Pinpoint the cell where the given text exists, returning its (x, y) midpoint coordinate. 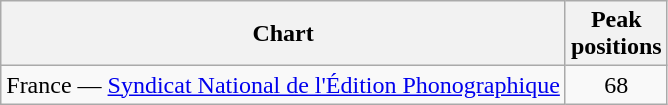
Peakpositions (616, 34)
Chart (284, 34)
68 (616, 85)
France — Syndicat National de l'Édition Phonographique (284, 85)
